Provide the [x, y] coordinate of the cell's center where the given text is located.  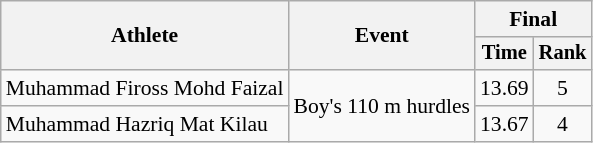
Muhammad Hazriq Mat Kilau [145, 124]
Muhammad Fiross Mohd Faizal [145, 88]
Rank [563, 54]
Time [504, 54]
Athlete [145, 36]
13.69 [504, 88]
13.67 [504, 124]
Event [382, 36]
Boy's 110 m hurdles [382, 106]
4 [563, 124]
Final [533, 19]
5 [563, 88]
